Extract the (X, Y) coordinate from the center of the cell holding the provided text.  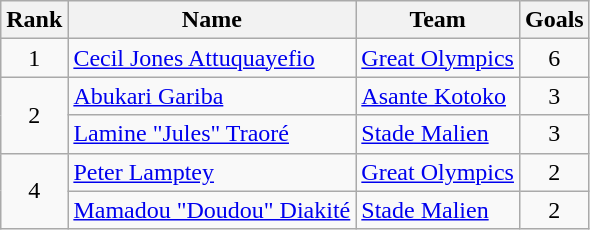
6 (554, 58)
Rank (34, 20)
4 (34, 191)
Name (212, 20)
Asante Kotoko (438, 96)
1 (34, 58)
Team (438, 20)
Cecil Jones Attuquayefio (212, 58)
Mamadou "Doudou" Diakité (212, 210)
Lamine "Jules" Traoré (212, 134)
Abukari Gariba (212, 96)
Peter Lamptey (212, 172)
Goals (554, 20)
